Locate the cell with the specified text and output its (x, y) center coordinate. 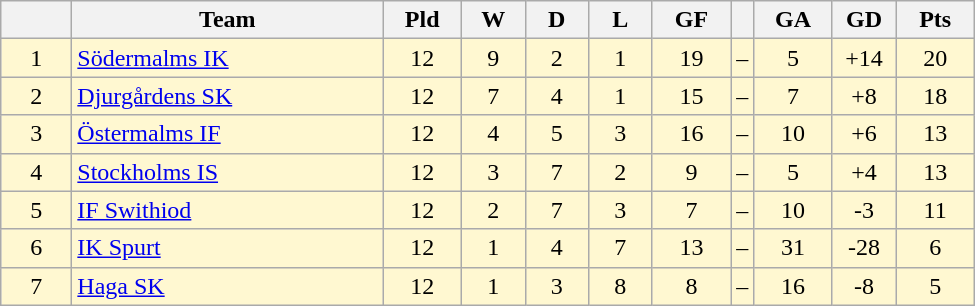
Pts (936, 20)
W (493, 20)
Haga SK (228, 286)
Djurgårdens SK (228, 96)
31 (794, 248)
15 (692, 96)
Östermalms IF (228, 134)
-3 (864, 210)
-8 (864, 286)
Team (228, 20)
L (621, 20)
11 (936, 210)
IF Swithiod (228, 210)
GF (692, 20)
+8 (864, 96)
+14 (864, 58)
19 (692, 58)
+4 (864, 172)
Stockholms IS (228, 172)
Pld (422, 20)
Södermalms IK (228, 58)
18 (936, 96)
GD (864, 20)
-28 (864, 248)
+6 (864, 134)
20 (936, 58)
IK Spurt (228, 248)
GA (794, 20)
D (557, 20)
